Capture the cell that displays the provided text and extract its (x, y) central coordinate. 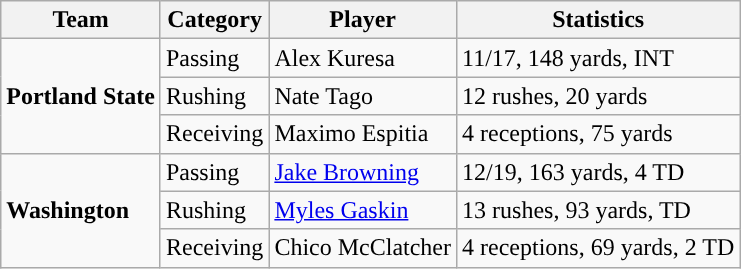
Statistics (598, 20)
13 rushes, 93 yards, TD (598, 210)
Washington (81, 210)
Alex Kuresa (363, 58)
Jake Browning (363, 172)
4 receptions, 69 yards, 2 TD (598, 248)
4 receptions, 75 yards (598, 134)
Portland State (81, 96)
Chico McClatcher (363, 248)
Maximo Espitia (363, 134)
12/19, 163 yards, 4 TD (598, 172)
Nate Tago (363, 96)
Team (81, 20)
Player (363, 20)
Category (214, 20)
12 rushes, 20 yards (598, 96)
Myles Gaskin (363, 210)
11/17, 148 yards, INT (598, 58)
